Extract the [x, y] coordinate from the center of the cell holding the provided text.  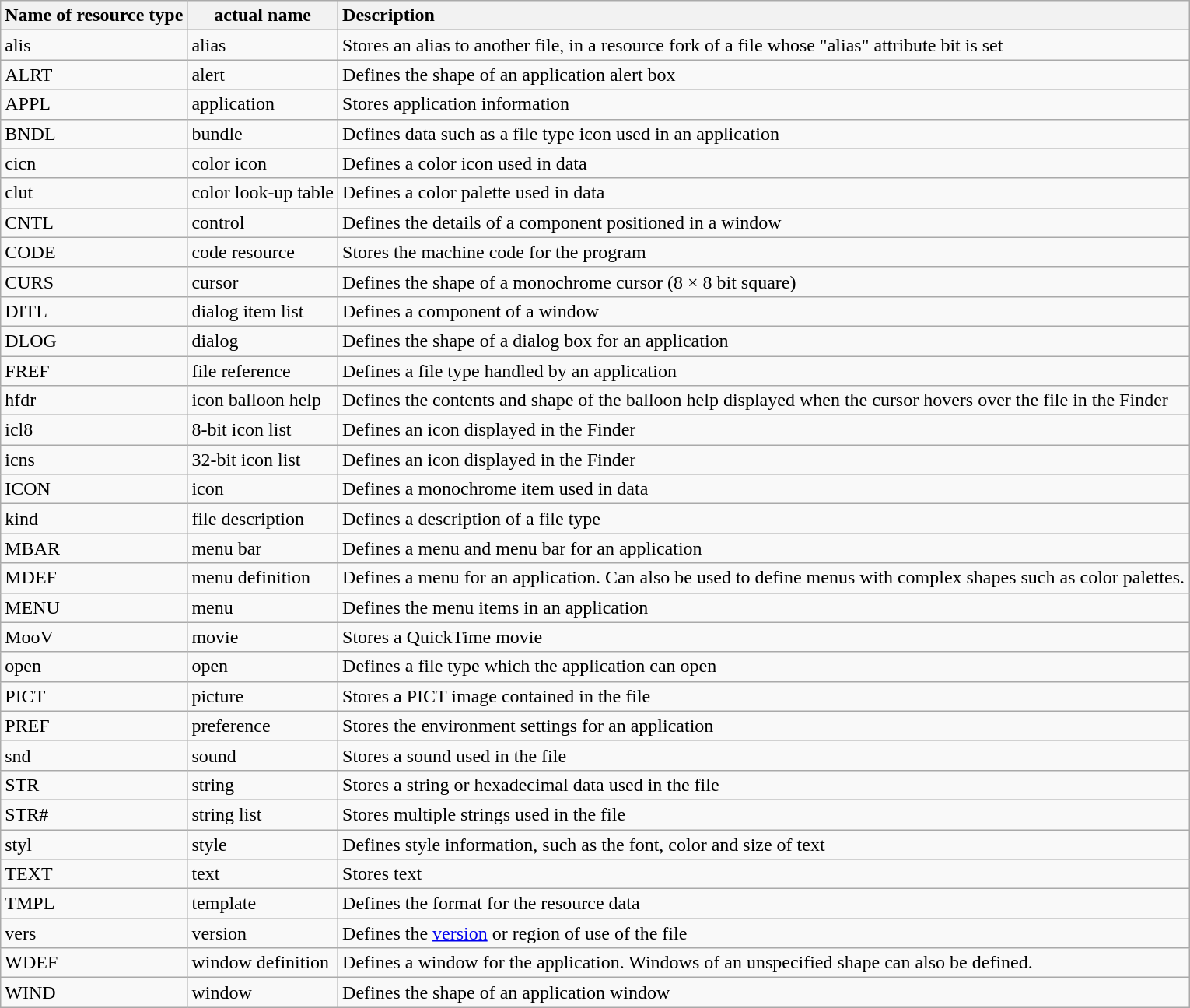
styl [94, 844]
control [263, 222]
Stores text [764, 874]
alis [94, 45]
CURS [94, 282]
Defines a file type which the application can open [764, 667]
ALRT [94, 75]
DLOG [94, 341]
window definition [263, 963]
code resource [263, 252]
hfdr [94, 401]
dialog [263, 341]
WIND [94, 992]
text [263, 874]
Stores application information [764, 104]
icl8 [94, 430]
MBAR [94, 548]
DITL [94, 311]
Defines a window for the application. Windows of an unspecified shape can also be defined. [764, 963]
alert [263, 75]
CODE [94, 252]
Defines a monochrome item used in data [764, 489]
version [263, 933]
Defines the details of a component positioned in a window [764, 222]
Defines data such as a file type icon used in an application [764, 134]
color icon [263, 163]
alias [263, 45]
vers [94, 933]
window [263, 992]
WDEF [94, 963]
STR [94, 785]
STR# [94, 814]
string [263, 785]
file reference [263, 371]
movie [263, 637]
application [263, 104]
Stores a string or hexadecimal data used in the file [764, 785]
TMPL [94, 904]
CNTL [94, 222]
8-bit icon list [263, 430]
Defines the format for the resource data [764, 904]
Defines a file type handled by an application [764, 371]
color look-up table [263, 193]
icon balloon help [263, 401]
Description [764, 16]
32-bit icon list [263, 460]
file description [263, 519]
PREF [94, 726]
Stores the environment settings for an application [764, 726]
kind [94, 519]
preference [263, 726]
TEXT [94, 874]
menu definition [263, 578]
APPL [94, 104]
Defines a component of a window [764, 311]
Stores a QuickTime movie [764, 637]
PICT [94, 696]
menu bar [263, 548]
Defines the shape of an application window [764, 992]
Defines the shape of an application alert box [764, 75]
ICON [94, 489]
sound [263, 755]
icon [263, 489]
clut [94, 193]
actual name [263, 16]
Defines the contents and shape of the balloon help displayed when the cursor hovers over the file in the Finder [764, 401]
MooV [94, 637]
Stores a PICT image contained in the file [764, 696]
icns [94, 460]
Defines the menu items in an application [764, 607]
Name of resource type [94, 16]
Defines a color palette used in data [764, 193]
string list [263, 814]
FREF [94, 371]
Defines a description of a file type [764, 519]
MENU [94, 607]
Stores a sound used in the file [764, 755]
BNDL [94, 134]
bundle [263, 134]
Defines a menu and menu bar for an application [764, 548]
cursor [263, 282]
menu [263, 607]
Defines style information, such as the font, color and size of text [764, 844]
Defines the shape of a dialog box for an application [764, 341]
Defines the shape of a monochrome cursor (8 × 8 bit square) [764, 282]
Stores the machine code for the program [764, 252]
Defines a color icon used in data [764, 163]
Stores an alias to another file, in a resource fork of a file whose "alias" attribute bit is set [764, 45]
style [263, 844]
dialog item list [263, 311]
template [263, 904]
Stores multiple strings used in the file [764, 814]
picture [263, 696]
MDEF [94, 578]
Defines the version or region of use of the file [764, 933]
snd [94, 755]
cicn [94, 163]
Defines a menu for an application. Can also be used to define menus with complex shapes such as color palettes. [764, 578]
